Identify which cell holds the provided text, then report its (X, Y) central coordinate. 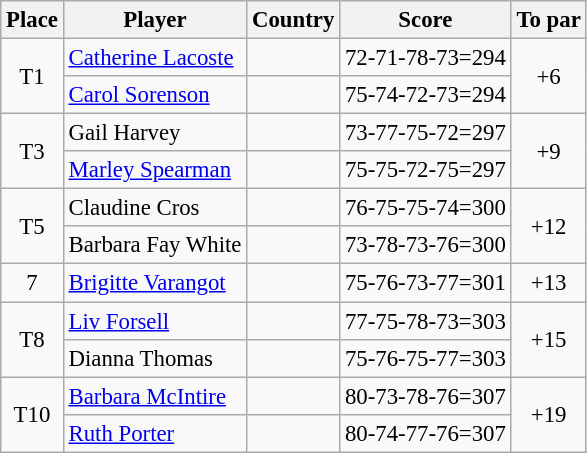
T1 (32, 76)
Marley Spearman (155, 170)
Country (294, 20)
77-75-78-73=303 (426, 321)
72-71-78-73=294 (426, 58)
75-76-73-77=301 (426, 283)
Score (426, 20)
T10 (32, 414)
80-74-77-76=307 (426, 433)
Dianna Thomas (155, 358)
Barbara McIntire (155, 396)
75-75-72-75=297 (426, 170)
T3 (32, 152)
Claudine Cros (155, 208)
To par (548, 20)
T5 (32, 226)
+13 (548, 283)
73-77-75-72=297 (426, 133)
+12 (548, 226)
+9 (548, 152)
Catherine Lacoste (155, 58)
76-75-75-74=300 (426, 208)
73-78-73-76=300 (426, 245)
Player (155, 20)
75-74-72-73=294 (426, 95)
Gail Harvey (155, 133)
7 (32, 283)
+15 (548, 340)
T8 (32, 340)
Place (32, 20)
Liv Forsell (155, 321)
Barbara Fay White (155, 245)
75-76-75-77=303 (426, 358)
80-73-78-76=307 (426, 396)
Brigitte Varangot (155, 283)
+19 (548, 414)
Carol Sorenson (155, 95)
+6 (548, 76)
Ruth Porter (155, 433)
